Extract the [x, y] coordinate from the center of the cell holding the provided text.  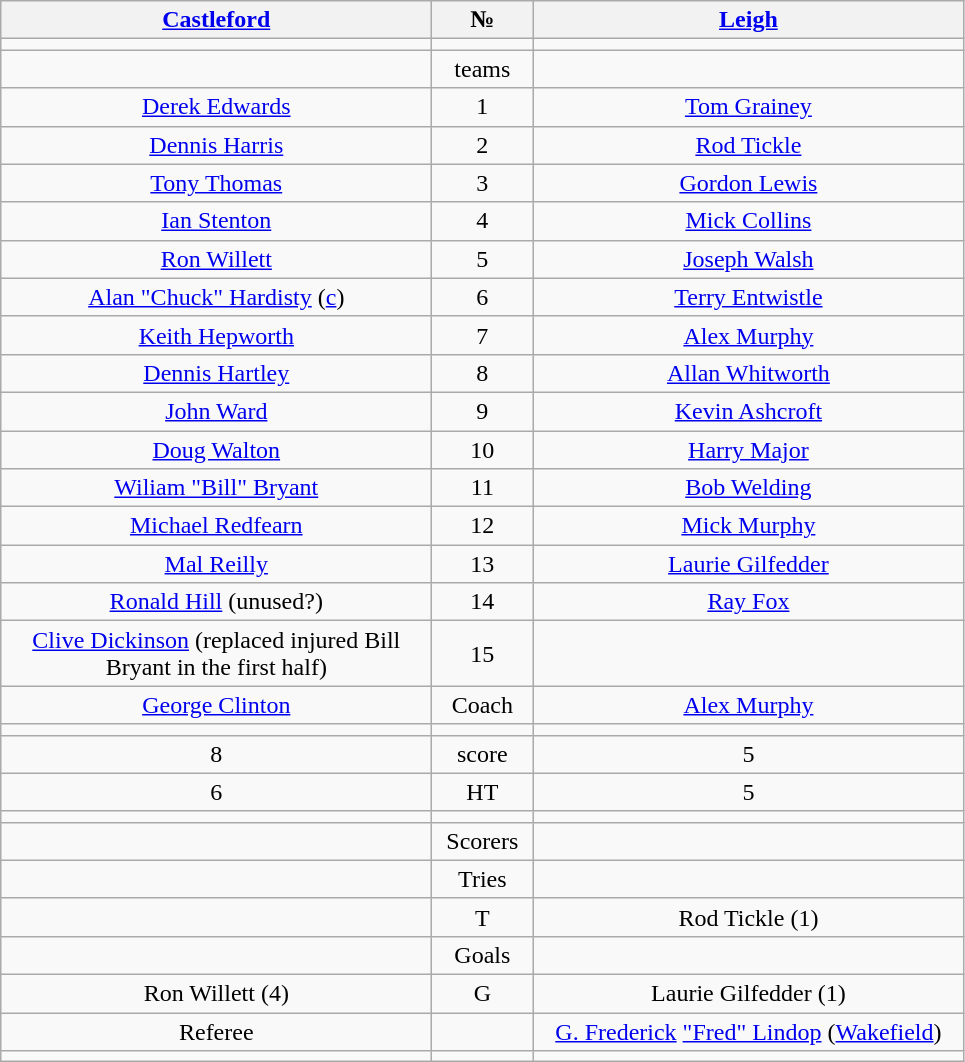
2 [482, 145]
Bob Welding [748, 488]
score [482, 754]
Derek Edwards [216, 107]
Ron Willett [216, 259]
Michael Redfearn [216, 526]
12 [482, 526]
Dennis Harris [216, 145]
Ray Fox [748, 602]
George Clinton [216, 705]
G [482, 993]
Doug Walton [216, 449]
Ronald Hill (unused?) [216, 602]
Tony Thomas [216, 183]
1 [482, 107]
Goals [482, 955]
Castleford [216, 20]
10 [482, 449]
9 [482, 411]
Clive Dickinson (replaced injured Bill Bryant in the first half) [216, 654]
Terry Entwistle [748, 297]
T [482, 917]
11 [482, 488]
Dennis Hartley [216, 373]
Mick Murphy [748, 526]
Allan Whitworth [748, 373]
G. Frederick "Fred" Lindop (Wakefield) [748, 1031]
Scorers [482, 841]
Ian Stenton [216, 221]
Gordon Lewis [748, 183]
Kevin Ashcroft [748, 411]
Joseph Walsh [748, 259]
Coach [482, 705]
HT [482, 792]
Ron Willett (4) [216, 993]
14 [482, 602]
№ [482, 20]
3 [482, 183]
13 [482, 564]
Keith Hepworth [216, 335]
7 [482, 335]
Rod Tickle [748, 145]
Referee [216, 1031]
John Ward [216, 411]
Laurie Gilfedder [748, 564]
Wiliam "Bill" Bryant [216, 488]
Mick Collins [748, 221]
15 [482, 654]
teams [482, 69]
Harry Major [748, 449]
Rod Tickle (1) [748, 917]
Mal Reilly [216, 564]
Tom Grainey [748, 107]
Leigh [748, 20]
Tries [482, 879]
4 [482, 221]
Laurie Gilfedder (1) [748, 993]
Alan "Chuck" Hardisty (c) [216, 297]
